Identify which cell holds the provided text, then report its [X, Y] central coordinate. 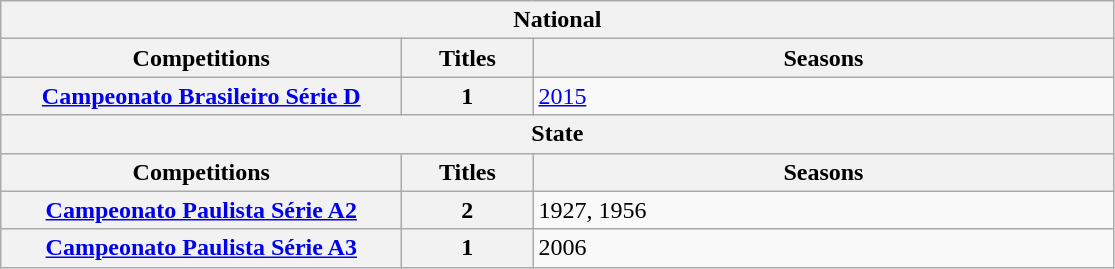
2 [468, 210]
National [558, 20]
State [558, 134]
1927, 1956 [824, 210]
2006 [824, 248]
Campeonato Paulista Série A3 [202, 248]
2015 [824, 96]
Campeonato Brasileiro Série D [202, 96]
Campeonato Paulista Série A2 [202, 210]
